Scan for the cell matching the given text and deliver its (x, y) coordinate at center. 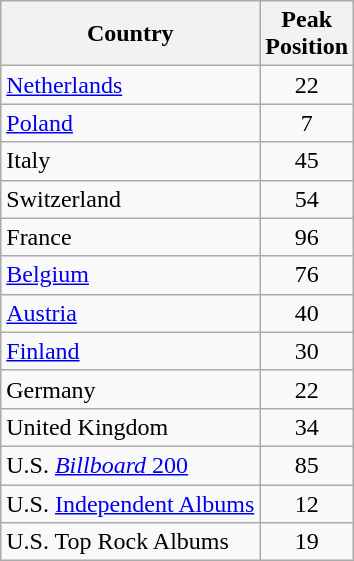
54 (307, 199)
34 (307, 427)
Country (130, 34)
76 (307, 275)
Switzerland (130, 199)
Netherlands (130, 85)
7 (307, 123)
U.S. Top Rock Albums (130, 542)
PeakPosition (307, 34)
12 (307, 503)
United Kingdom (130, 427)
U.S. Independent Albums (130, 503)
96 (307, 237)
19 (307, 542)
30 (307, 351)
45 (307, 161)
Finland (130, 351)
Austria (130, 313)
Germany (130, 389)
Belgium (130, 275)
France (130, 237)
Italy (130, 161)
40 (307, 313)
Poland (130, 123)
U.S. Billboard 200 (130, 465)
85 (307, 465)
